For the text-containing cell, return its midpoint in [X, Y] coordinate format. 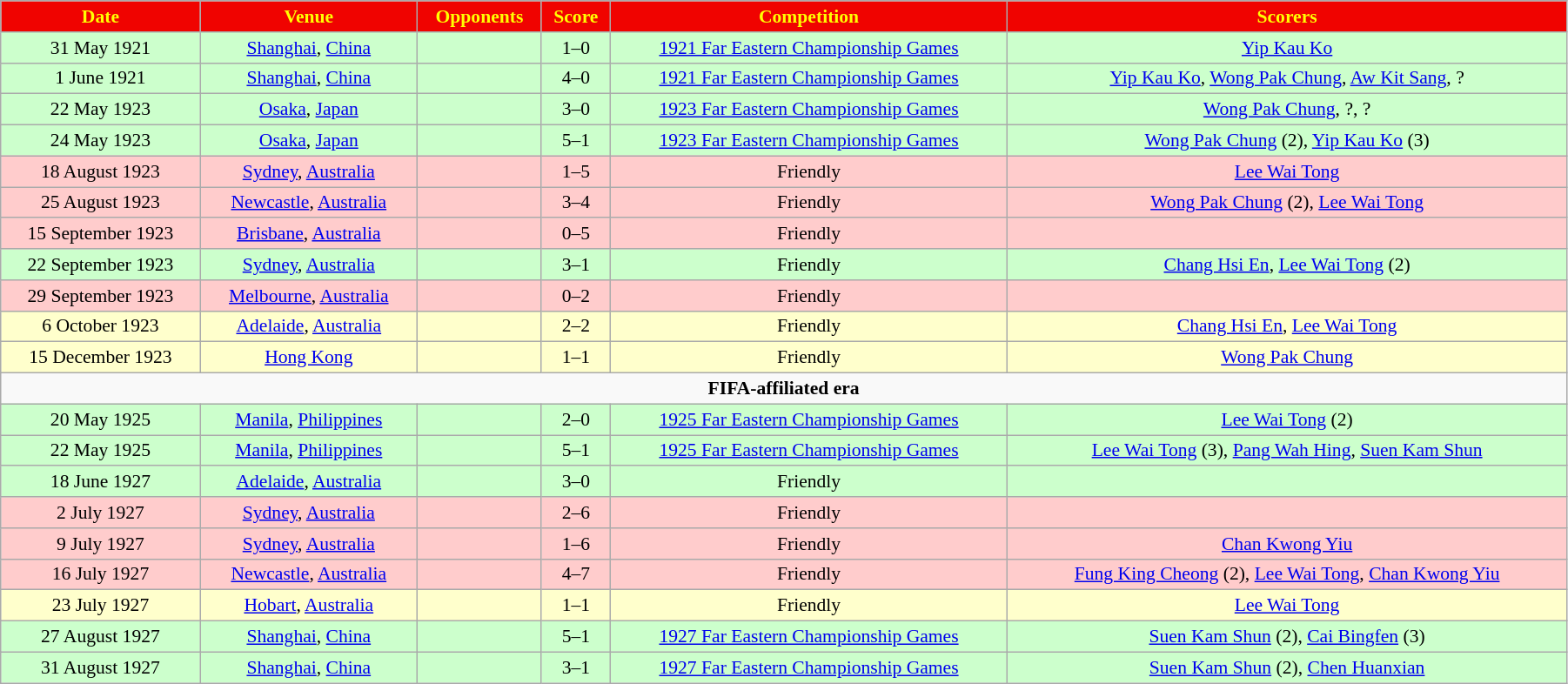
15 December 1923 [101, 358]
25 August 1923 [101, 203]
23 July 1927 [101, 606]
Chan Kwong Yiu [1288, 544]
Brisbane, Australia [308, 234]
Wong Pak Chung (2), Lee Wai Tong [1288, 203]
Yip Kau Ko [1288, 48]
Wong Pak Chung [1288, 358]
Wong Pak Chung (2), Yip Kau Ko (3) [1288, 141]
Fung King Cheong (2), Lee Wai Tong, Chan Kwong Yiu [1288, 574]
18 August 1923 [101, 171]
18 June 1927 [101, 482]
24 May 1923 [101, 141]
Chang Hsi En, Lee Wai Tong (2) [1288, 265]
4–0 [576, 78]
2–2 [576, 326]
16 July 1927 [101, 574]
Suen Kam Shun (2), Chen Huanxian [1288, 667]
3–4 [576, 203]
1–0 [576, 48]
22 May 1925 [101, 451]
Opponents [480, 17]
FIFA-affiliated era [784, 389]
Yip Kau Ko, Wong Pak Chung, Aw Kit Sang, ? [1288, 78]
20 May 1925 [101, 419]
0–5 [576, 234]
Melbourne, Australia [308, 296]
6 October 1923 [101, 326]
Chang Hsi En, Lee Wai Tong [1288, 326]
15 September 1923 [101, 234]
Wong Pak Chung, ?, ? [1288, 110]
2–0 [576, 419]
0–2 [576, 296]
31 August 1927 [101, 667]
Date [101, 17]
Lee Wai Tong (3), Pang Wah Hing, Suen Kam Shun [1288, 451]
4–7 [576, 574]
Competition [808, 17]
9 July 1927 [101, 544]
Venue [308, 17]
22 September 1923 [101, 265]
22 May 1923 [101, 110]
1–6 [576, 544]
1 June 1921 [101, 78]
2 July 1927 [101, 513]
2–6 [576, 513]
27 August 1927 [101, 637]
Suen Kam Shun (2), Cai Bingfen (3) [1288, 637]
Scorers [1288, 17]
Hobart, Australia [308, 606]
29 September 1923 [101, 296]
1–5 [576, 171]
Hong Kong [308, 358]
Score [576, 17]
31 May 1921 [101, 48]
Lee Wai Tong (2) [1288, 419]
